Pinpoint the cell where the given text exists, returning its [x, y] midpoint coordinate. 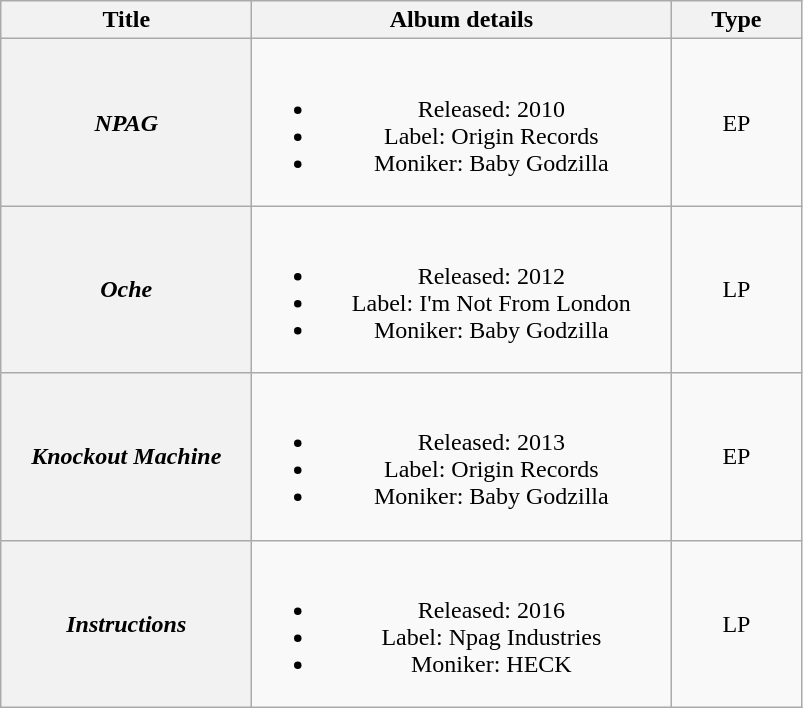
Album details [462, 20]
Released: 2016Label: Npag IndustriesMoniker: HECK [462, 624]
NPAG [126, 122]
Released: 2012Label: I'm Not From LondonMoniker: Baby Godzilla [462, 290]
Knockout Machine [126, 456]
Type [736, 20]
Title [126, 20]
Released: 2013Label: Origin RecordsMoniker: Baby Godzilla [462, 456]
Released: 2010Label: Origin RecordsMoniker: Baby Godzilla [462, 122]
Instructions [126, 624]
Oche [126, 290]
